Find where the given text appears and provide that cell's center as [x, y] coordinate. 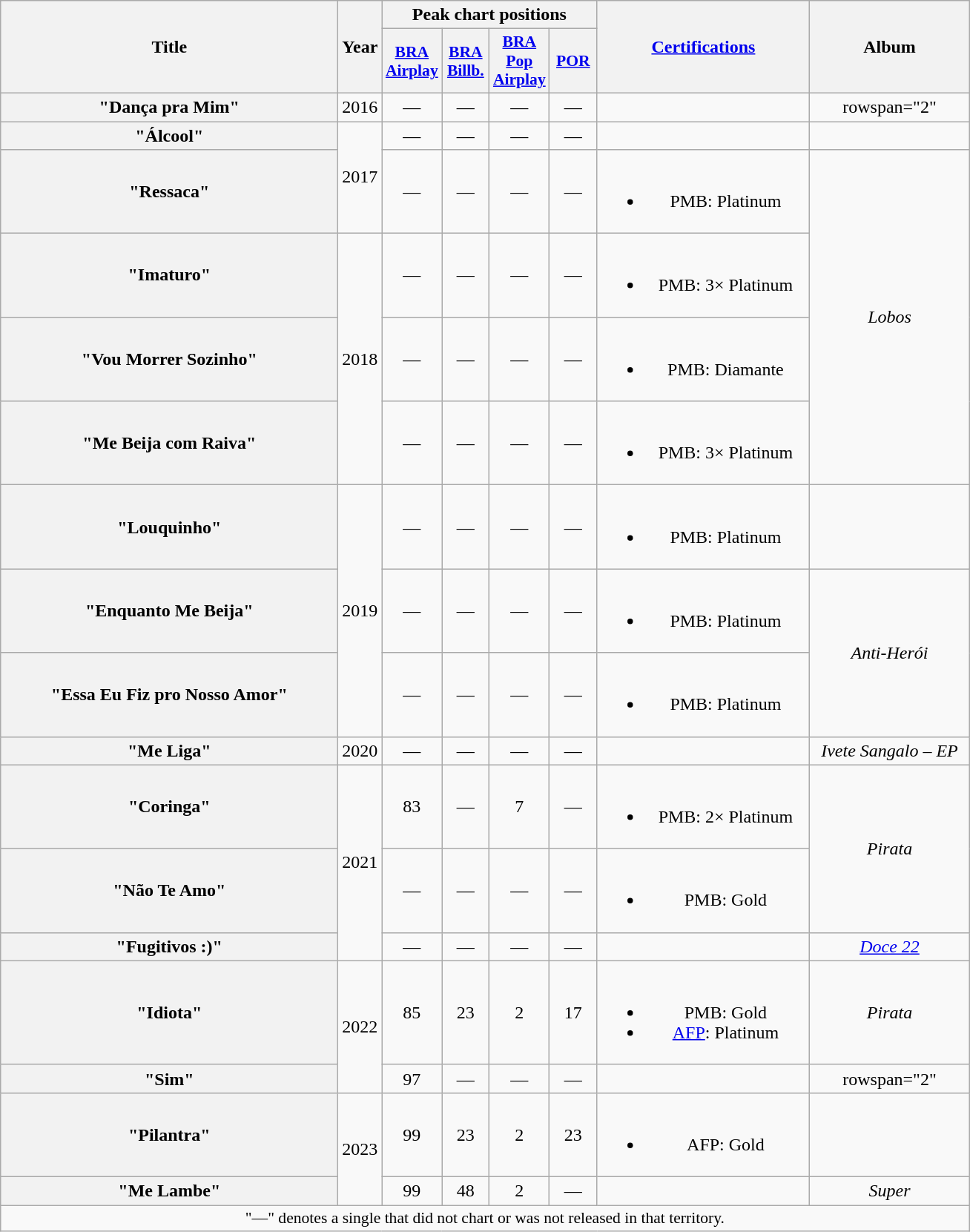
Certifications [703, 47]
"Me Beija com Raiva" [169, 444]
BRAPopAirplay [519, 61]
PMB: 2× Platinum [703, 807]
Ivete Sangalo – EP [890, 751]
"Essa Eu Fiz pro Nosso Amor" [169, 694]
Album [890, 47]
2020 [360, 751]
Super [890, 1190]
7 [519, 807]
2018 [360, 359]
"Louquinho" [169, 527]
2016 [360, 107]
Year [360, 47]
PMB: Diamante [703, 359]
Lobos [890, 317]
2019 [360, 611]
"Pilantra" [169, 1135]
"Imaturo" [169, 276]
"Coringa" [169, 807]
48 [466, 1190]
PMB: GoldAFP: Platinum [703, 1012]
97 [412, 1078]
"Enquanto Me Beija" [169, 611]
PMB: Gold [703, 890]
85 [412, 1012]
"Sim" [169, 1078]
2017 [360, 178]
POR [573, 61]
"Me Liga" [169, 751]
"Dança pra Mim" [169, 107]
2023 [360, 1148]
"Ressaca" [169, 191]
83 [412, 807]
AFP: Gold [703, 1135]
17 [573, 1012]
"Me Lambe" [169, 1190]
"Vou Morrer Sozinho" [169, 359]
"Não Te Amo" [169, 890]
Title [169, 47]
BRAAirplay [412, 61]
"Idiota" [169, 1012]
Anti-Herói [890, 653]
2021 [360, 863]
Peak chart positions [489, 15]
BRABillb. [466, 61]
"Álcool" [169, 136]
"—" denotes a single that did not chart or was not released in that territory. [485, 1218]
Doce 22 [890, 946]
"Fugitivos :)" [169, 946]
2022 [360, 1027]
